Extract the [X, Y] coordinate from the center of the cell holding the provided text.  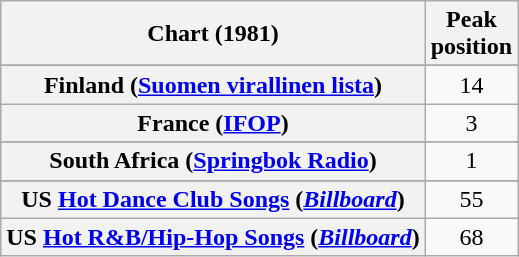
14 [471, 85]
Finland (Suomen virallinen lista) [213, 85]
US Hot Dance Club Songs (Billboard) [213, 199]
Chart (1981) [213, 34]
55 [471, 199]
France (IFOP) [213, 123]
1 [471, 161]
68 [471, 237]
Peakposition [471, 34]
US Hot R&B/Hip-Hop Songs (Billboard) [213, 237]
South Africa (Springbok Radio) [213, 161]
3 [471, 123]
